Output the [x, y] coordinate of the center of the cell containing the given text.  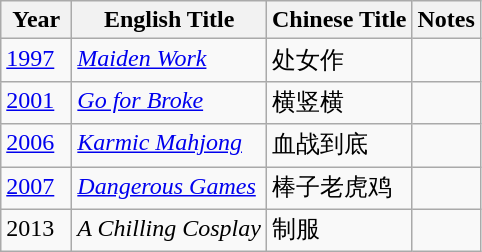
2007 [36, 188]
Dangerous Games [170, 188]
2006 [36, 146]
横竖横 [339, 102]
Maiden Work [170, 60]
Go for Broke [170, 102]
1997 [36, 60]
Notes [446, 20]
处女作 [339, 60]
血战到底 [339, 146]
2013 [36, 230]
Karmic Mahjong [170, 146]
Chinese Title [339, 20]
A Chilling Cosplay [170, 230]
制服 [339, 230]
2001 [36, 102]
English Title [170, 20]
Year [36, 20]
棒子老虎鸡 [339, 188]
